Determine the [x, y] coordinate at the center of the cell enclosing the given text.  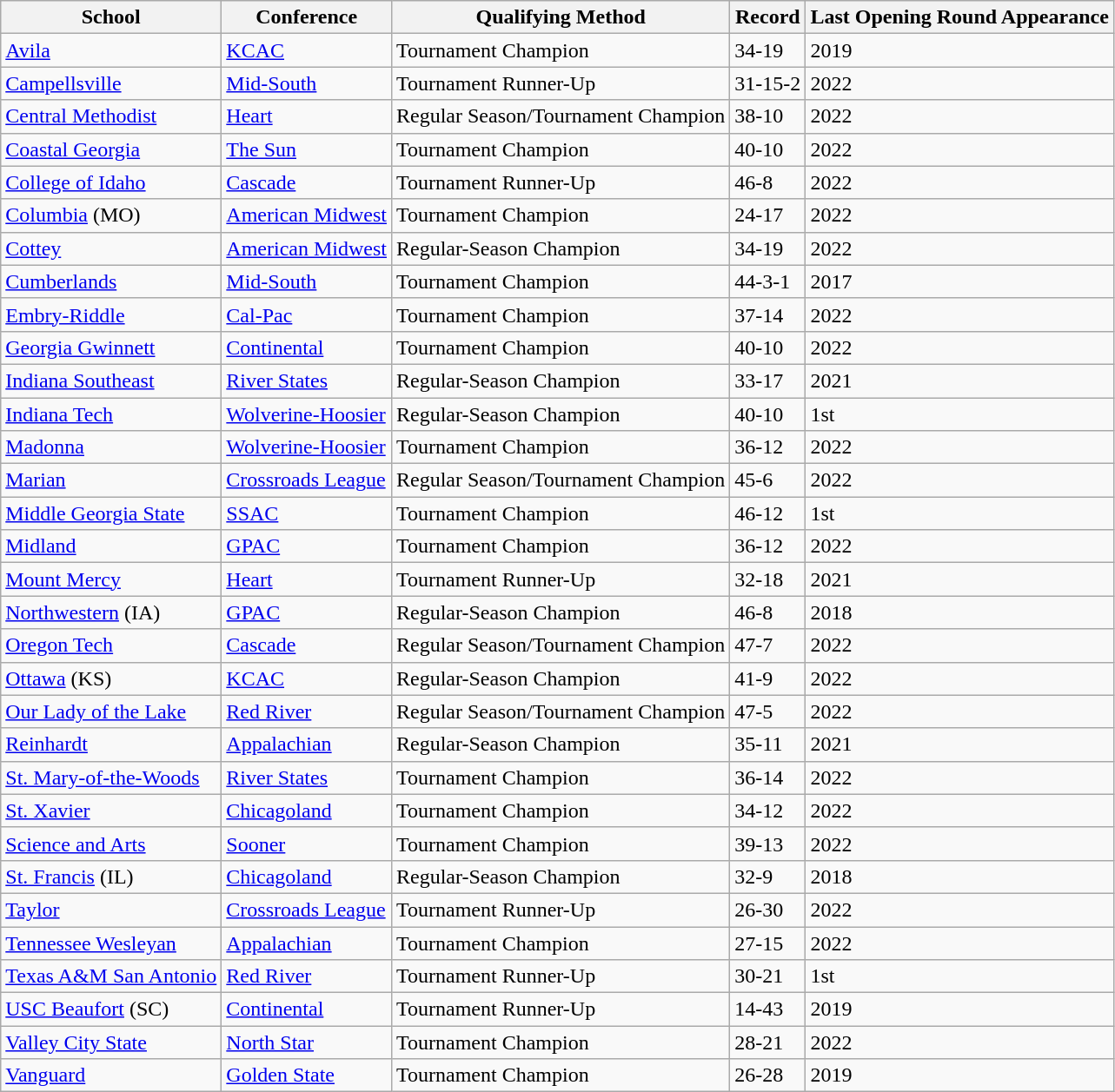
Cumberlands [111, 281]
26-30 [768, 910]
27-15 [768, 943]
Northwestern (IA) [111, 612]
36-14 [768, 778]
Our Lady of the Lake [111, 711]
26-28 [768, 1075]
Reinhardt [111, 745]
Indiana Southeast [111, 381]
Qualifying Method [560, 17]
The Sun [307, 149]
Middle Georgia State [111, 513]
Indiana Tech [111, 414]
Sooner [307, 844]
North Star [307, 1042]
28-21 [768, 1042]
Conference [307, 17]
47-7 [768, 645]
Cal-Pac [307, 314]
St. Xavier [111, 811]
School [111, 17]
Marian [111, 480]
Cottey [111, 248]
Avila [111, 50]
37-14 [768, 314]
Embry-Riddle [111, 314]
College of Idaho [111, 182]
Campellsville [111, 83]
Columbia (MO) [111, 215]
39-13 [768, 844]
USC Beaufort (SC) [111, 1009]
Georgia Gwinnett [111, 347]
Texas A&M San Antonio [111, 976]
Midland [111, 546]
30-21 [768, 976]
SSAC [307, 513]
Ottawa (KS) [111, 678]
14-43 [768, 1009]
Last Opening Round Appearance [959, 17]
Science and Arts [111, 844]
Tennessee Wesleyan [111, 943]
31-15-2 [768, 83]
45-6 [768, 480]
Coastal Georgia [111, 149]
46-12 [768, 513]
32-18 [768, 579]
St. Francis (IL) [111, 877]
38-10 [768, 116]
Valley City State [111, 1042]
Taylor [111, 910]
44-3-1 [768, 281]
33-17 [768, 381]
41-9 [768, 678]
34-12 [768, 811]
Record [768, 17]
Oregon Tech [111, 645]
Central Methodist [111, 116]
Vanguard [111, 1075]
32-9 [768, 877]
24-17 [768, 215]
Mount Mercy [111, 579]
Madonna [111, 447]
St. Mary-of-the-Woods [111, 778]
35-11 [768, 745]
Golden State [307, 1075]
47-5 [768, 711]
2017 [959, 281]
